Provide the (x, y) coordinate of the cell's center where the given text is located.  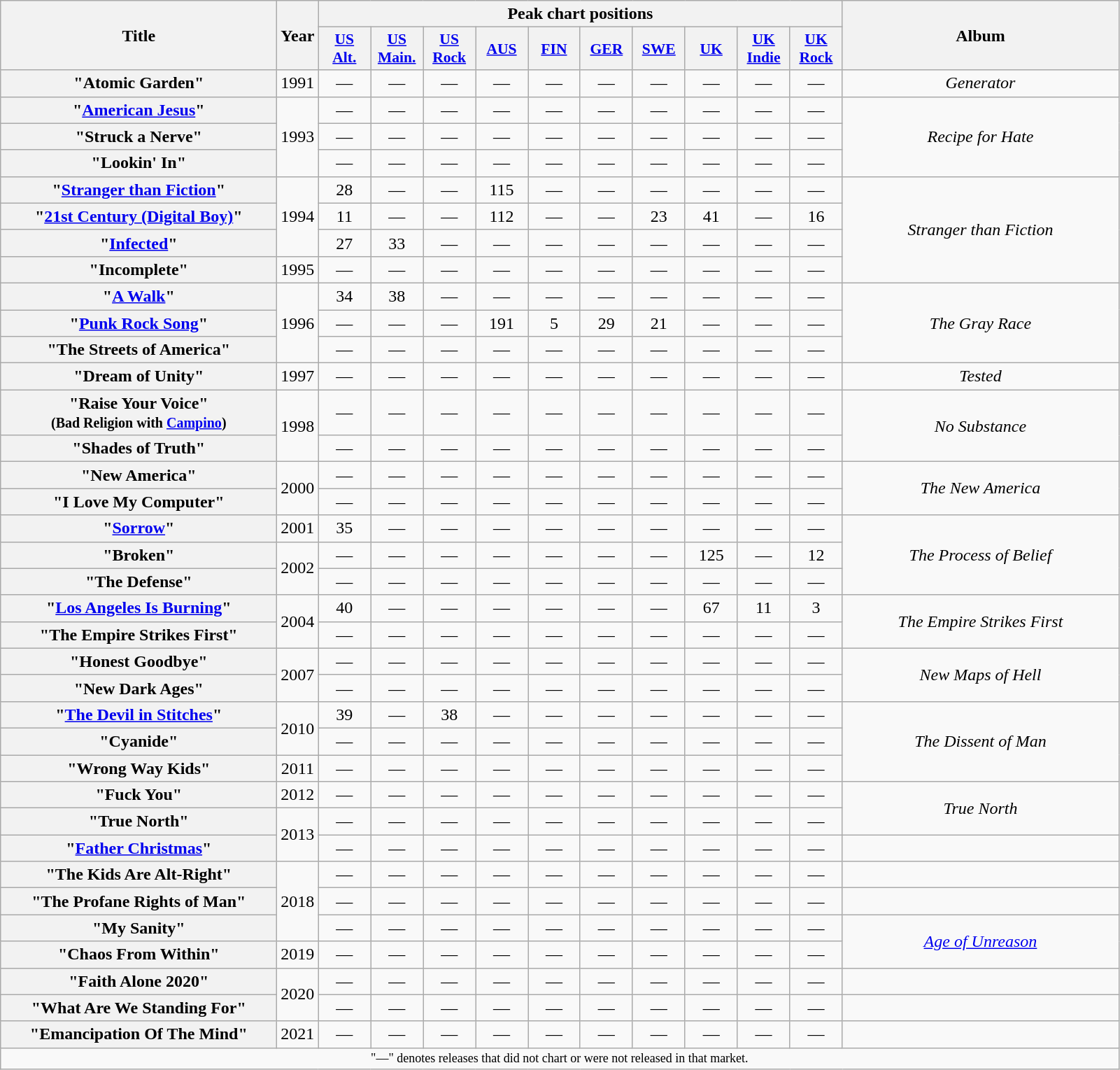
"My Sanity" (139, 928)
23 (659, 216)
Album (981, 35)
2002 (298, 568)
2010 (298, 728)
"Dream of Unity" (139, 376)
"True North" (139, 822)
"Cyanide" (139, 741)
"—" denotes releases that did not chart or were not released in that market. (560, 1058)
The Process of Belief (981, 555)
"Shades of Truth" (139, 449)
"The Devil in Stitches" (139, 714)
"Punk Rock Song" (139, 323)
2019 (298, 955)
"Incomplete" (139, 269)
"Lookin' In" (139, 163)
"Emancipation Of The Mind" (139, 1034)
True North (981, 808)
112 (502, 216)
"Raise Your Voice"(Bad Religion with Campino) (139, 413)
34 (344, 296)
"Father Christmas" (139, 848)
"Wrong Way Kids" (139, 768)
125 (711, 555)
"21st Century (Digital Boy)" (139, 216)
The Empire Strikes First (981, 621)
29 (606, 323)
"The Kids Are Alt-Right" (139, 875)
1996 (298, 323)
28 (344, 190)
2007 (298, 675)
SWE (659, 49)
191 (502, 323)
2001 (298, 528)
Generator (981, 83)
USRock (449, 49)
Tested (981, 376)
No Substance (981, 425)
GER (606, 49)
"Los Angeles Is Burning" (139, 608)
16 (816, 216)
35 (344, 528)
FIN (554, 49)
27 (344, 243)
Year (298, 35)
Recipe for Hate (981, 136)
UK (711, 49)
UKRock (816, 49)
New Maps of Hell (981, 675)
"Fuck You" (139, 795)
"New America" (139, 475)
USAlt. (344, 49)
1993 (298, 136)
2004 (298, 621)
5 (554, 323)
2013 (298, 835)
Title (139, 35)
12 (816, 555)
AUS (502, 49)
41 (711, 216)
"New Dark Ages" (139, 688)
"Broken" (139, 555)
1994 (298, 216)
1991 (298, 83)
Age of Unreason (981, 941)
2021 (298, 1034)
"The Defense" (139, 582)
2000 (298, 488)
3 (816, 608)
"Faith Alone 2020" (139, 981)
115 (502, 190)
"American Jesus" (139, 110)
"Stranger than Fiction" (139, 190)
1998 (298, 425)
The Gray Race (981, 323)
"The Streets of America" (139, 350)
33 (397, 243)
1995 (298, 269)
"Struck a Nerve" (139, 136)
"A Walk" (139, 296)
1997 (298, 376)
USMain. (397, 49)
"Atomic Garden" (139, 83)
2011 (298, 768)
"I Love My Computer" (139, 502)
UKIndie (764, 49)
Stranger than Fiction (981, 230)
2012 (298, 795)
Peak chart positions (581, 14)
40 (344, 608)
"Honest Goodbye" (139, 661)
"Infected" (139, 243)
"What Are We Standing For" (139, 1008)
67 (711, 608)
2020 (298, 994)
2018 (298, 901)
"Chaos From Within" (139, 955)
39 (344, 714)
21 (659, 323)
The New America (981, 488)
"The Empire Strikes First" (139, 635)
The Dissent of Man (981, 741)
"Sorrow" (139, 528)
"The Profane Rights of Man" (139, 901)
